Capture the cell that displays the provided text and extract its (x, y) central coordinate. 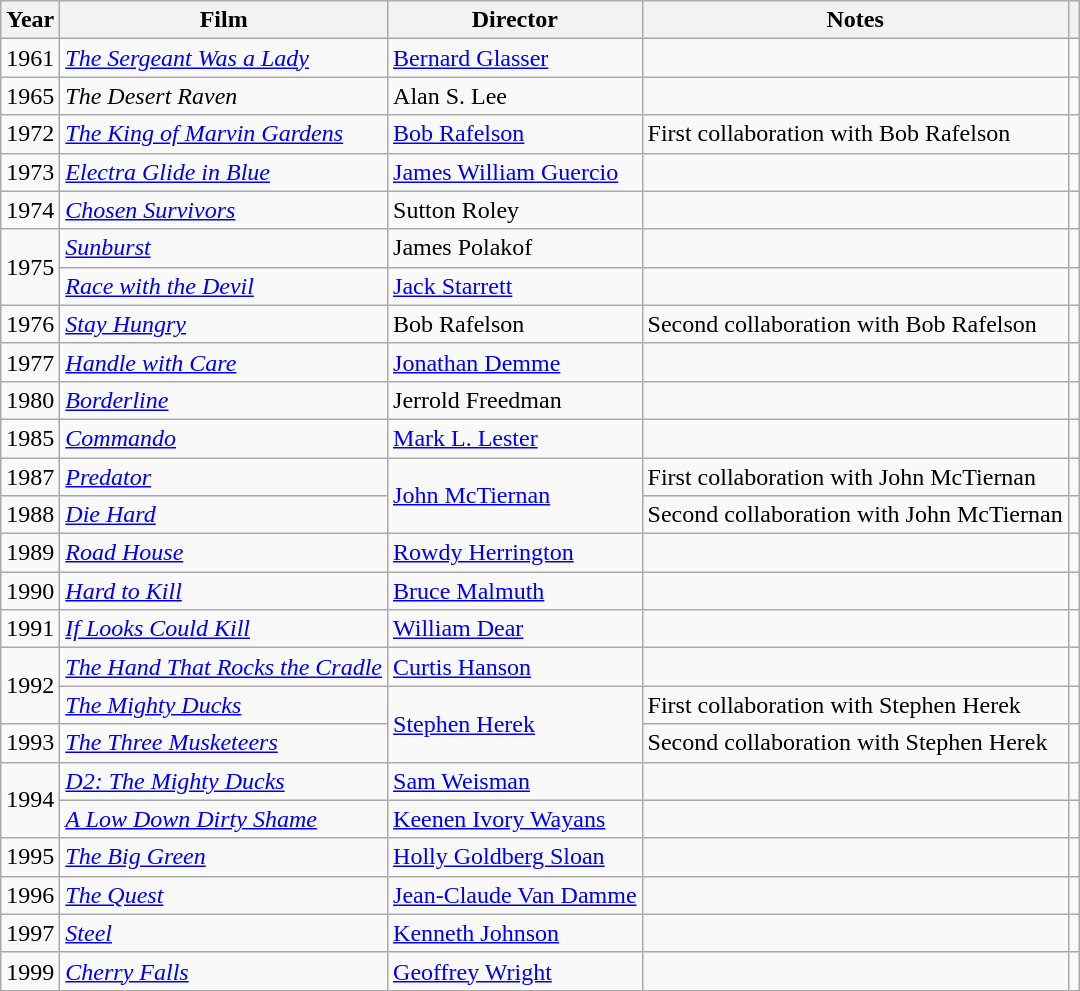
Holly Goldberg Sloan (516, 857)
Film (224, 20)
Cherry Falls (224, 971)
Keenen Ivory Wayans (516, 819)
Second collaboration with Bob Rafelson (855, 324)
1989 (30, 553)
Sunburst (224, 248)
1974 (30, 210)
Curtis Hanson (516, 667)
Commando (224, 438)
Steel (224, 933)
Notes (855, 20)
Predator (224, 477)
The King of Marvin Gardens (224, 134)
1994 (30, 800)
Race with the Devil (224, 286)
Hard to Kill (224, 591)
1972 (30, 134)
1996 (30, 895)
Second collaboration with Stephen Herek (855, 743)
Road House (224, 553)
Stay Hungry (224, 324)
Geoffrey Wright (516, 971)
Year (30, 20)
The Big Green (224, 857)
1965 (30, 96)
1985 (30, 438)
Borderline (224, 400)
The Quest (224, 895)
Jack Starrett (516, 286)
1977 (30, 362)
A Low Down Dirty Shame (224, 819)
Sutton Roley (516, 210)
1997 (30, 933)
Jean-Claude Van Damme (516, 895)
Jonathan Demme (516, 362)
Die Hard (224, 515)
James William Guercio (516, 172)
1987 (30, 477)
1973 (30, 172)
Handle with Care (224, 362)
The Mighty Ducks (224, 705)
1993 (30, 743)
John McTiernan (516, 496)
Bruce Malmuth (516, 591)
Kenneth Johnson (516, 933)
Sam Weisman (516, 781)
1995 (30, 857)
Mark L. Lester (516, 438)
Director (516, 20)
William Dear (516, 629)
1991 (30, 629)
The Hand That Rocks the Cradle (224, 667)
1988 (30, 515)
Second collaboration with John McTiernan (855, 515)
1976 (30, 324)
The Three Musketeers (224, 743)
First collaboration with John McTiernan (855, 477)
1990 (30, 591)
1992 (30, 686)
The Sergeant Was a Lady (224, 58)
Electra Glide in Blue (224, 172)
1980 (30, 400)
1999 (30, 971)
Stephen Herek (516, 724)
1975 (30, 267)
D2: The Mighty Ducks (224, 781)
Jerrold Freedman (516, 400)
If Looks Could Kill (224, 629)
First collaboration with Bob Rafelson (855, 134)
First collaboration with Stephen Herek (855, 705)
Alan S. Lee (516, 96)
1961 (30, 58)
Rowdy Herrington (516, 553)
The Desert Raven (224, 96)
James Polakof (516, 248)
Chosen Survivors (224, 210)
Bernard Glasser (516, 58)
